Pinpoint the cell where the given text exists, returning its (x, y) midpoint coordinate. 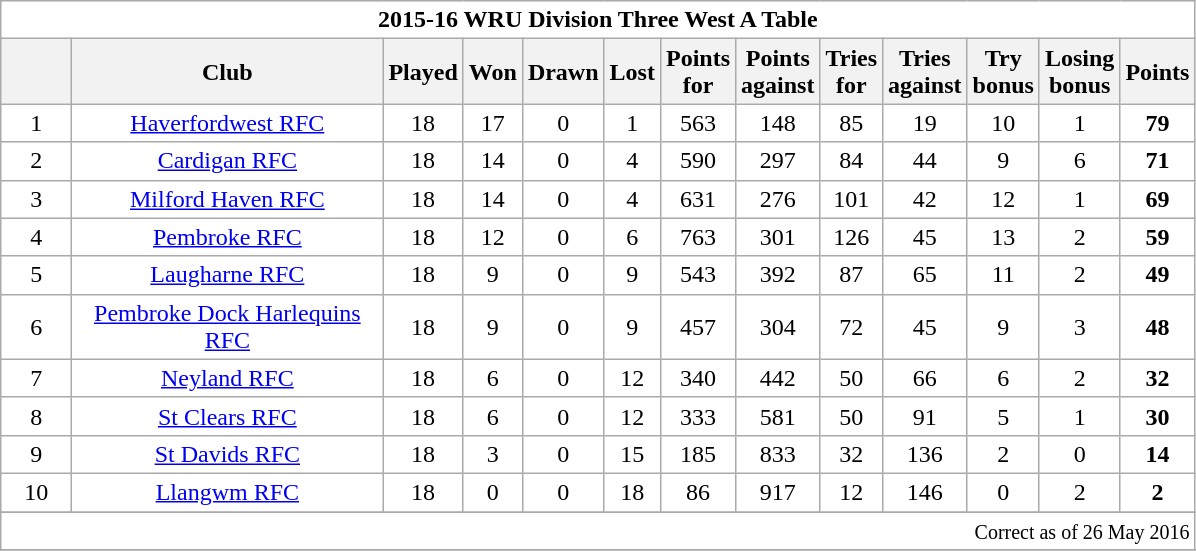
Tries against (925, 72)
42 (925, 199)
65 (925, 275)
148 (778, 123)
91 (925, 416)
833 (778, 454)
Points (1158, 72)
48 (1158, 326)
917 (778, 492)
631 (698, 199)
15 (632, 454)
Pembroke RFC (228, 237)
69 (1158, 199)
79 (1158, 123)
St Davids RFC (228, 454)
333 (698, 416)
Won (492, 72)
Tries for (852, 72)
763 (698, 237)
297 (778, 161)
Correct as of 26 May 2016 (598, 531)
Try bonus (1003, 72)
Haverfordwest RFC (228, 123)
Llangwm RFC (228, 492)
8 (36, 416)
146 (925, 492)
87 (852, 275)
17 (492, 123)
457 (698, 326)
Club (228, 72)
Cardigan RFC (228, 161)
11 (1003, 275)
590 (698, 161)
85 (852, 123)
19 (925, 123)
563 (698, 123)
392 (778, 275)
86 (698, 492)
Lost (632, 72)
543 (698, 275)
442 (778, 378)
Played (423, 72)
340 (698, 378)
84 (852, 161)
49 (1158, 275)
301 (778, 237)
30 (1158, 416)
581 (778, 416)
126 (852, 237)
72 (852, 326)
136 (925, 454)
71 (1158, 161)
St Clears RFC (228, 416)
2015-16 WRU Division Three West A Table (598, 20)
13 (1003, 237)
Drawn (563, 72)
276 (778, 199)
101 (852, 199)
Milford Haven RFC (228, 199)
7 (36, 378)
Laugharne RFC (228, 275)
185 (698, 454)
66 (925, 378)
Losing bonus (1079, 72)
44 (925, 161)
Pembroke Dock Harlequins RFC (228, 326)
59 (1158, 237)
Points for (698, 72)
304 (778, 326)
Neyland RFC (228, 378)
Points against (778, 72)
